Capture the cell that displays the provided text and extract its (x, y) central coordinate. 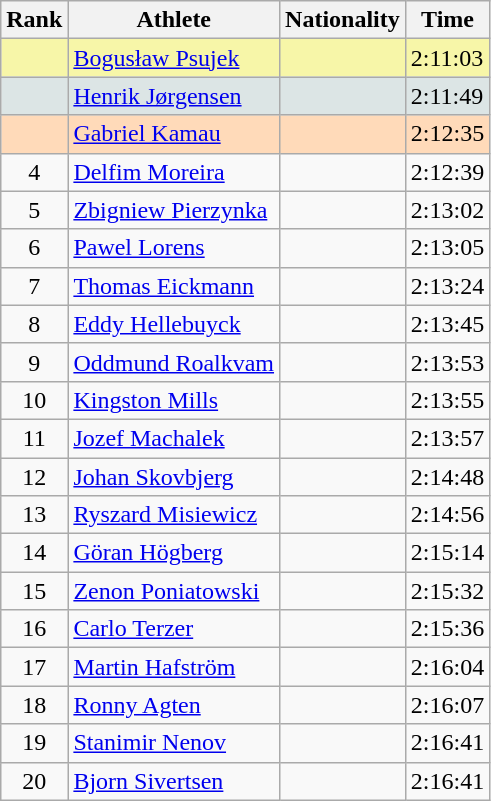
2:11:49 (447, 96)
Bjorn Sivertsen (174, 781)
Zenon Poniatowski (174, 591)
Martin Hafström (174, 667)
Zbigniew Pierzynka (174, 210)
11 (34, 438)
2:13:02 (447, 210)
Thomas Eickmann (174, 286)
Stanimir Nenov (174, 743)
2:16:07 (447, 705)
Ronny Agten (174, 705)
Bogusław Psujek (174, 58)
Eddy Hellebuyck (174, 324)
7 (34, 286)
9 (34, 362)
18 (34, 705)
14 (34, 553)
17 (34, 667)
4 (34, 172)
Ryszard Misiewicz (174, 515)
Johan Skovbjerg (174, 477)
Rank (34, 20)
19 (34, 743)
Oddmund Roalkvam (174, 362)
2:12:35 (447, 134)
2:14:48 (447, 477)
2:12:39 (447, 172)
Carlo Terzer (174, 629)
13 (34, 515)
5 (34, 210)
2:16:04 (447, 667)
2:13:55 (447, 400)
2:15:14 (447, 553)
2:13:53 (447, 362)
Jozef Machalek (174, 438)
2:13:45 (447, 324)
2:13:24 (447, 286)
Pawel Lorens (174, 248)
15 (34, 591)
8 (34, 324)
6 (34, 248)
10 (34, 400)
2:11:03 (447, 58)
2:14:56 (447, 515)
Athlete (174, 20)
Göran Högberg (174, 553)
12 (34, 477)
2:13:57 (447, 438)
2:13:05 (447, 248)
2:15:32 (447, 591)
Henrik Jørgensen (174, 96)
2:15:36 (447, 629)
Time (447, 20)
Kingston Mills (174, 400)
Delfim Moreira (174, 172)
Gabriel Kamau (174, 134)
16 (34, 629)
Nationality (343, 20)
20 (34, 781)
